Capture the cell that displays the provided text and extract its [x, y] central coordinate. 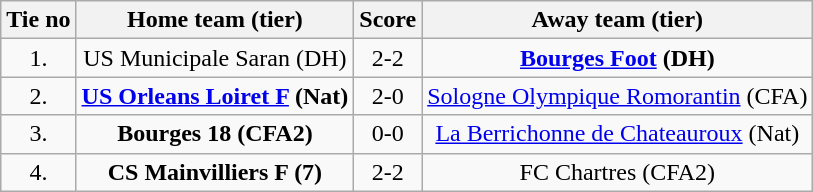
2-0 [388, 96]
Sologne Olympique Romorantin (CFA) [618, 96]
CS Mainvilliers F (7) [215, 172]
2. [38, 96]
US Orleans Loiret F (Nat) [215, 96]
4. [38, 172]
Home team (tier) [215, 20]
Tie no [38, 20]
0-0 [388, 134]
Bourges 18 (CFA2) [215, 134]
1. [38, 58]
Score [388, 20]
US Municipale Saran (DH) [215, 58]
3. [38, 134]
La Berrichonne de Chateauroux (Nat) [618, 134]
FC Chartres (CFA2) [618, 172]
Bourges Foot (DH) [618, 58]
Away team (tier) [618, 20]
